Return the [x, y] coordinate for the center point of the cell that contains the specified text.  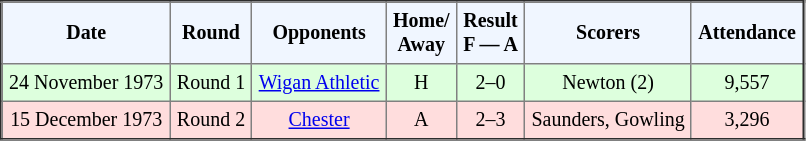
Newton (2) [608, 83]
Date [86, 33]
2–3 [490, 120]
Saunders, Gowling [608, 120]
3,296 [747, 120]
Scorers [608, 33]
Home/Away [421, 33]
Chester [319, 120]
15 December 1973 [86, 120]
Round 2 [211, 120]
Wigan Athletic [319, 83]
9,557 [747, 83]
Attendance [747, 33]
H [421, 83]
2–0 [490, 83]
Opponents [319, 33]
Round [211, 33]
24 November 1973 [86, 83]
Round 1 [211, 83]
ResultF — A [490, 33]
A [421, 120]
